Search for the cell housing the specified text and yield its [x, y] center coordinate. 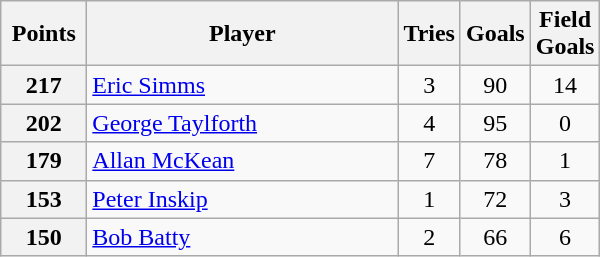
Bob Batty [242, 237]
Field Goals [565, 34]
90 [495, 85]
202 [44, 123]
Eric Simms [242, 85]
7 [430, 161]
150 [44, 237]
179 [44, 161]
4 [430, 123]
95 [495, 123]
66 [495, 237]
153 [44, 199]
Allan McKean [242, 161]
George Taylforth [242, 123]
6 [565, 237]
Points [44, 34]
0 [565, 123]
Tries [430, 34]
Player [242, 34]
72 [495, 199]
Goals [495, 34]
Peter Inskip [242, 199]
14 [565, 85]
78 [495, 161]
2 [430, 237]
217 [44, 85]
